Identify which cell holds the provided text, then report its [x, y] central coordinate. 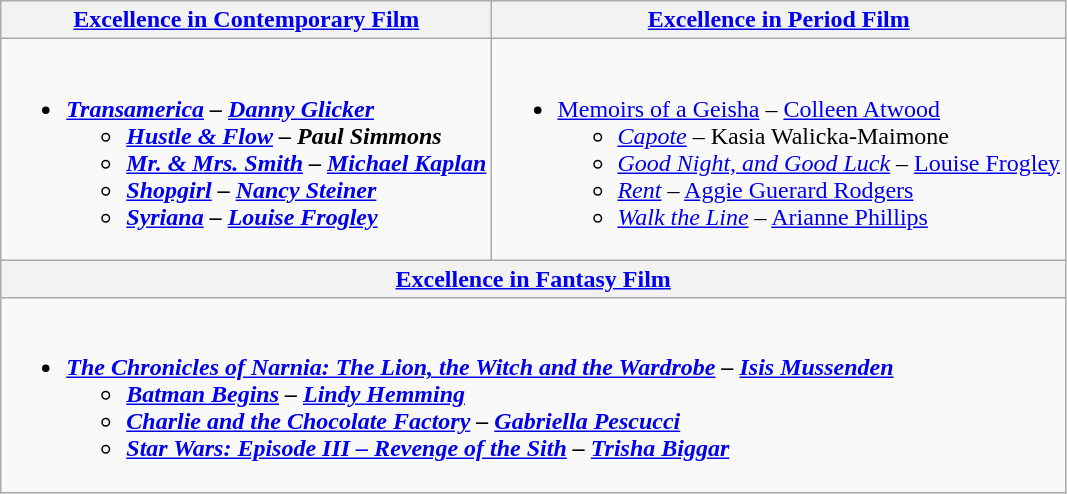
Excellence in Fantasy Film [534, 279]
Excellence in Period Film [779, 20]
Transamerica – Danny GlickerHustle & Flow – Paul SimmonsMr. & Mrs. Smith – Michael KaplanShopgirl – Nancy SteinerSyriana – Louise Frogley [246, 150]
Excellence in Contemporary Film [246, 20]
